Provide the [X, Y] coordinate of the cell's center where the given text is located.  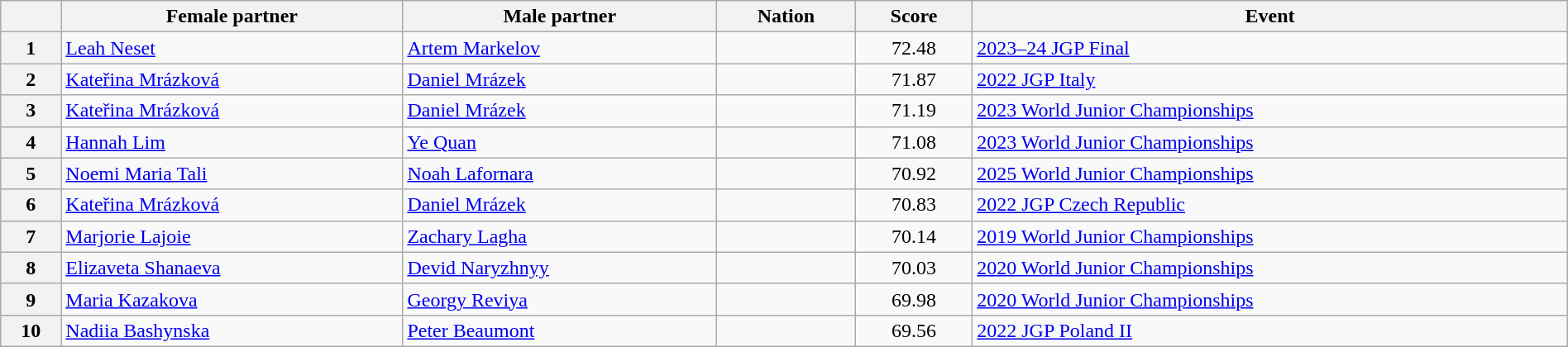
7 [31, 236]
2022 JGP Italy [1270, 79]
Nation [786, 17]
9 [31, 299]
Female partner [232, 17]
2023–24 JGP Final [1270, 48]
2022 JGP Poland II [1270, 330]
69.98 [914, 299]
71.19 [914, 111]
Marjorie Lajoie [232, 236]
6 [31, 205]
Nadiia Bashynska [232, 330]
5 [31, 173]
70.14 [914, 236]
Peter Beaumont [560, 330]
Leah Neset [232, 48]
2019 World Junior Championships [1270, 236]
3 [31, 111]
70.03 [914, 268]
10 [31, 330]
Male partner [560, 17]
4 [31, 142]
72.48 [914, 48]
Artem Markelov [560, 48]
2025 World Junior Championships [1270, 173]
Event [1270, 17]
Zachary Lagha [560, 236]
2 [31, 79]
8 [31, 268]
2022 JGP Czech Republic [1270, 205]
70.92 [914, 173]
1 [31, 48]
Georgy Reviya [560, 299]
70.83 [914, 205]
Maria Kazakova [232, 299]
Noah Lafornara [560, 173]
Devid Naryzhnyy [560, 268]
71.87 [914, 79]
Score [914, 17]
71.08 [914, 142]
69.56 [914, 330]
Ye Quan [560, 142]
Elizaveta Shanaeva [232, 268]
Hannah Lim [232, 142]
Noemi Maria Tali [232, 173]
